Find where the given text appears and provide that cell's center as (x, y) coordinate. 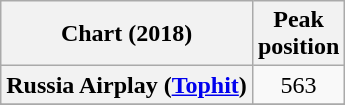
563 (298, 85)
Peakposition (298, 34)
Chart (2018) (127, 34)
Russia Airplay (Tophit) (127, 85)
